Extract the (X, Y) coordinate from the center of the cell holding the provided text.  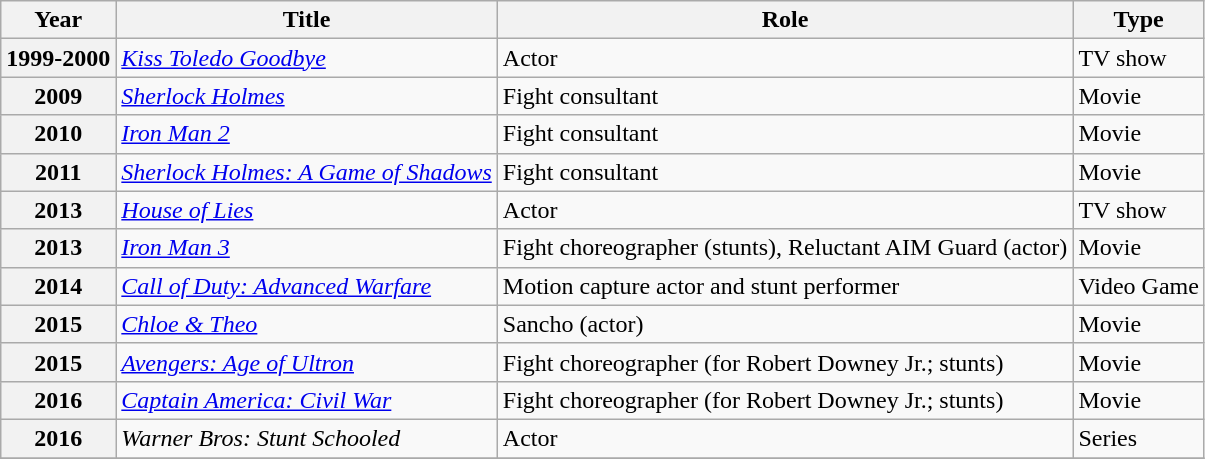
Iron Man 3 (306, 248)
2009 (58, 96)
Sherlock Holmes: A Game of Shadows (306, 172)
Series (1139, 438)
Motion capture actor and stunt performer (785, 286)
Sancho (actor) (785, 324)
Sherlock Holmes (306, 96)
Captain America: Civil War (306, 400)
Avengers: Age of Ultron (306, 362)
Role (785, 20)
Chloe & Theo (306, 324)
Title (306, 20)
Kiss Toledo Goodbye (306, 58)
Iron Man 2 (306, 134)
1999-2000 (58, 58)
2010 (58, 134)
Year (58, 20)
Warner Bros: Stunt Schooled (306, 438)
Type (1139, 20)
Video Game (1139, 286)
2014 (58, 286)
2011 (58, 172)
Fight choreographer (stunts), Reluctant AIM Guard (actor) (785, 248)
Call of Duty: Advanced Warfare (306, 286)
House of Lies (306, 210)
